Pinpoint the cell where the given text exists, returning its (X, Y) midpoint coordinate. 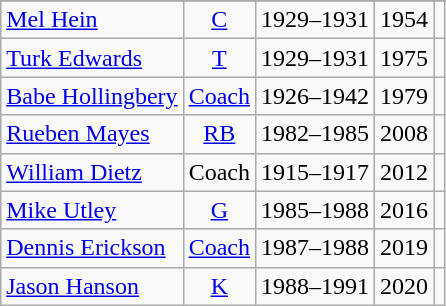
Turk Edwards (92, 58)
1975 (404, 58)
1954 (404, 20)
T (219, 58)
Mike Utley (92, 210)
2012 (404, 172)
Mel Hein (92, 20)
William Dietz (92, 172)
2008 (404, 134)
1988–1991 (314, 286)
1982–1985 (314, 134)
2020 (404, 286)
RB (219, 134)
K (219, 286)
Babe Hollingbery (92, 96)
1985–1988 (314, 210)
1915–1917 (314, 172)
Jason Hanson (92, 286)
1926–1942 (314, 96)
Rueben Mayes (92, 134)
2019 (404, 248)
G (219, 210)
C (219, 20)
1987–1988 (314, 248)
2016 (404, 210)
Dennis Erickson (92, 248)
1979 (404, 96)
